Detect which cell encompasses the target text, then output its [X, Y] center coordinate. 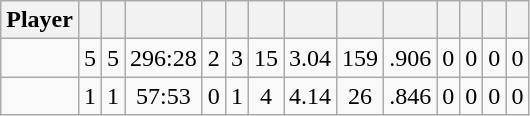
3 [236, 58]
.906 [410, 58]
2 [214, 58]
15 [266, 58]
159 [360, 58]
26 [360, 96]
57:53 [164, 96]
4 [266, 96]
4.14 [310, 96]
.846 [410, 96]
Player [40, 20]
3.04 [310, 58]
296:28 [164, 58]
